Locate the cell with the specified text and output its (x, y) center coordinate. 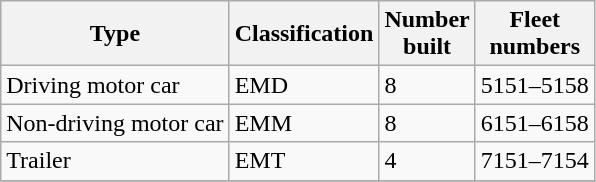
4 (427, 161)
6151–6158 (534, 123)
Numberbuilt (427, 34)
5151–5158 (534, 85)
Classification (304, 34)
EMD (304, 85)
Type (115, 34)
Trailer (115, 161)
Non-driving motor car (115, 123)
EMM (304, 123)
Fleetnumbers (534, 34)
7151–7154 (534, 161)
Driving motor car (115, 85)
EMT (304, 161)
